Return [X, Y] of the center of cell containing provided text 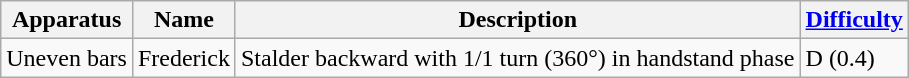
D (0.4) [854, 58]
Difficulty [854, 20]
Description [518, 20]
Apparatus [67, 20]
Frederick [184, 58]
Name [184, 20]
Stalder backward with 1/1 turn (360°) in handstand phase [518, 58]
Uneven bars [67, 58]
